Pinpoint the cell where the given text exists, returning its (x, y) midpoint coordinate. 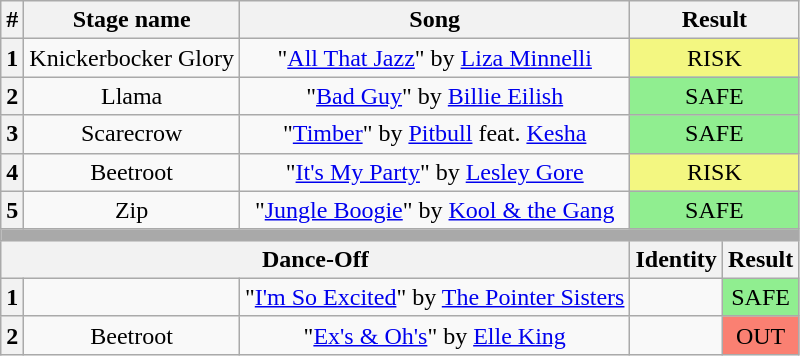
"It's My Party" by Lesley Gore (434, 172)
OUT (760, 335)
Knickerbocker Glory (132, 58)
"Jungle Boogie" by Kool & the Gang (434, 210)
"Timber" by Pitbull feat. Kesha (434, 134)
Zip (132, 210)
"Ex's & Oh's" by Elle King (434, 335)
Song (434, 20)
3 (12, 134)
Llama (132, 96)
# (12, 20)
Stage name (132, 20)
"Bad Guy" by Billie Eilish (434, 96)
4 (12, 172)
Dance-Off (316, 259)
5 (12, 210)
Scarecrow (132, 134)
"I'm So Excited" by The Pointer Sisters (434, 297)
"All That Jazz" by Liza Minnelli (434, 58)
Identity (676, 259)
